Pinpoint the cell where the given text exists, returning its [X, Y] midpoint coordinate. 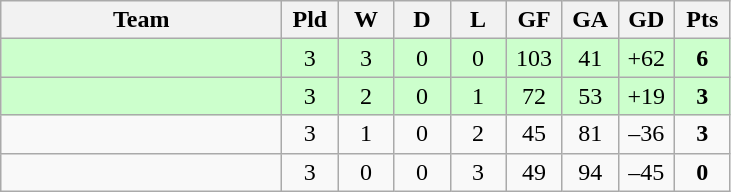
GD [646, 20]
41 [590, 58]
D [422, 20]
53 [590, 96]
81 [590, 134]
–36 [646, 134]
6 [702, 58]
L [478, 20]
+62 [646, 58]
GF [534, 20]
Pts [702, 20]
49 [534, 172]
94 [590, 172]
GA [590, 20]
Team [142, 20]
+19 [646, 96]
–45 [646, 172]
Pld [310, 20]
W [366, 20]
103 [534, 58]
72 [534, 96]
45 [534, 134]
